Extract the (X, Y) coordinate from the center of the cell holding the provided text.  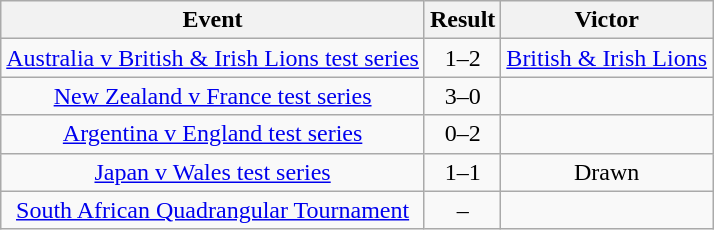
3–0 (462, 96)
Australia v British & Irish Lions test series (213, 58)
British & Irish Lions (607, 58)
New Zealand v France test series (213, 96)
1–1 (462, 172)
Argentina v England test series (213, 134)
– (462, 210)
Result (462, 20)
Japan v Wales test series (213, 172)
Drawn (607, 172)
South African Quadrangular Tournament (213, 210)
Victor (607, 20)
Event (213, 20)
0–2 (462, 134)
1–2 (462, 58)
